Identify which cell holds the provided text, then report its [X, Y] central coordinate. 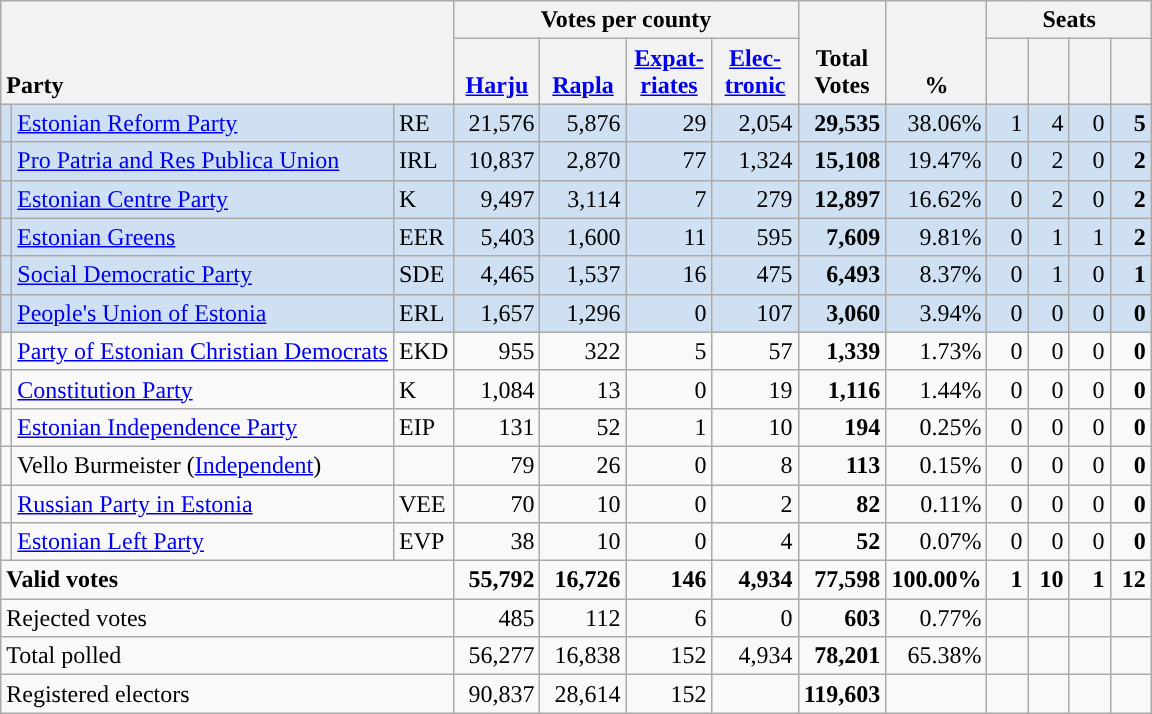
26 [583, 465]
12 [1130, 580]
Estonian Greens [203, 237]
131 [497, 427]
0.77% [936, 618]
Russian Party in Estonia [203, 503]
Elec- tronic [755, 72]
0.25% [936, 427]
16,726 [583, 580]
Estonian Left Party [203, 542]
EVP [423, 542]
1,339 [842, 351]
112 [583, 618]
57 [755, 351]
77,598 [842, 580]
ERL [423, 313]
16 [669, 275]
65.38% [936, 656]
Estonian Centre Party [203, 199]
485 [497, 618]
279 [755, 199]
1.73% [936, 351]
21,576 [497, 123]
Estonian Reform Party [203, 123]
113 [842, 465]
Constitution Party [203, 389]
Registered electors [228, 694]
595 [755, 237]
16.62% [936, 199]
29 [669, 123]
78,201 [842, 656]
EER [423, 237]
SDE [423, 275]
Expat- riates [669, 72]
EKD [423, 351]
7,609 [842, 237]
603 [842, 618]
475 [755, 275]
70 [497, 503]
11 [669, 237]
People's Union of Estonia [203, 313]
38 [497, 542]
Estonian Independence Party [203, 427]
29,535 [842, 123]
90,837 [497, 694]
79 [497, 465]
15,108 [842, 161]
9,497 [497, 199]
0.15% [936, 465]
Rejected votes [228, 618]
0.07% [936, 542]
Total polled [228, 656]
4,465 [497, 275]
1,657 [497, 313]
55,792 [497, 580]
119,603 [842, 694]
1,537 [583, 275]
146 [669, 580]
5,403 [497, 237]
Vello Burmeister (Independent) [203, 465]
Valid votes [228, 580]
82 [842, 503]
1.44% [936, 389]
Seats [1069, 20]
10,837 [497, 161]
VEE [423, 503]
19 [755, 389]
RE [423, 123]
% [936, 52]
8 [755, 465]
3,114 [583, 199]
322 [583, 351]
1,600 [583, 237]
Party [228, 52]
Party of Estonian Christian Democrats [203, 351]
6,493 [842, 275]
5,876 [583, 123]
16,838 [583, 656]
2,870 [583, 161]
Total Votes [842, 52]
107 [755, 313]
6 [669, 618]
Pro Patria and Res Publica Union [203, 161]
1,116 [842, 389]
8.37% [936, 275]
1,296 [583, 313]
194 [842, 427]
0.11% [936, 503]
1,084 [497, 389]
13 [583, 389]
Votes per county [626, 20]
IRL [423, 161]
28,614 [583, 694]
2,054 [755, 123]
Rapla [583, 72]
Social Democratic Party [203, 275]
9.81% [936, 237]
12,897 [842, 199]
1,324 [755, 161]
3.94% [936, 313]
Harju [497, 72]
100.00% [936, 580]
38.06% [936, 123]
77 [669, 161]
3,060 [842, 313]
56,277 [497, 656]
7 [669, 199]
955 [497, 351]
19.47% [936, 161]
EIP [423, 427]
